From the cell containing the given text, extract its center point as (X, Y) coordinate. 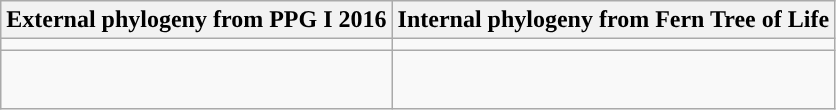
Internal phylogeny from Fern Tree of Life (614, 20)
External phylogeny from PPG I 2016 (196, 20)
